Search for the cell housing the specified text and yield its [x, y] center coordinate. 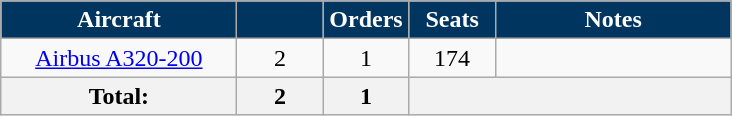
Airbus A320-200 [119, 58]
Aircraft [119, 20]
174 [452, 58]
Total: [119, 96]
Seats [452, 20]
Orders [366, 20]
Notes [613, 20]
